Pinpoint the cell where the given text exists, returning its (X, Y) midpoint coordinate. 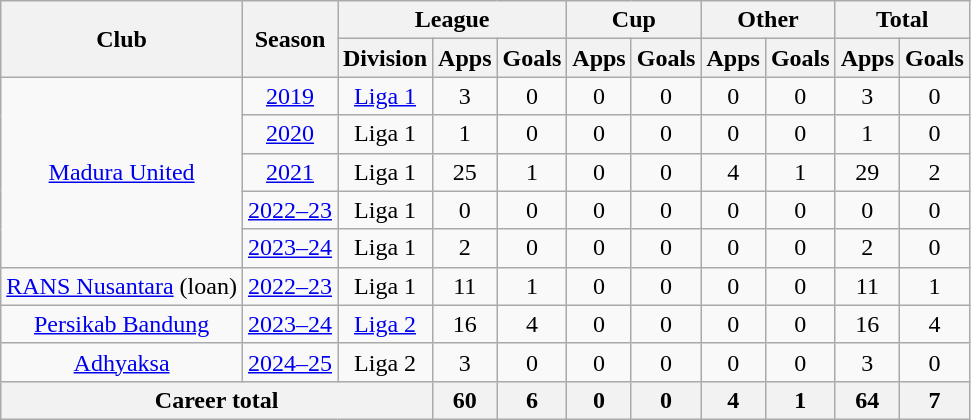
2024–25 (290, 362)
6 (532, 400)
Other (768, 20)
60 (465, 400)
29 (867, 172)
Adhyaksa (122, 362)
7 (935, 400)
League (452, 20)
2021 (290, 172)
Division (386, 58)
2020 (290, 134)
2019 (290, 96)
Madura United (122, 172)
Career total (217, 400)
Persikab Bandung (122, 324)
Cup (634, 20)
64 (867, 400)
Total (902, 20)
Club (122, 39)
25 (465, 172)
Season (290, 39)
RANS Nusantara (loan) (122, 286)
